Determine the [X, Y] coordinate at the center of the cell enclosing the given text.  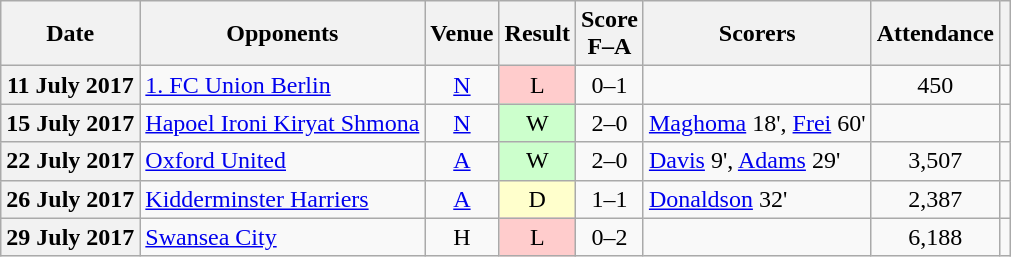
ScoreF–A [609, 34]
Result [537, 34]
0–2 [609, 237]
Maghoma 18', Frei 60' [757, 123]
29 July 2017 [70, 237]
Swansea City [282, 237]
2,387 [935, 199]
Date [70, 34]
11 July 2017 [70, 85]
Donaldson 32' [757, 199]
1–1 [609, 199]
Attendance [935, 34]
22 July 2017 [70, 161]
3,507 [935, 161]
1. FC Union Berlin [282, 85]
15 July 2017 [70, 123]
Opponents [282, 34]
Oxford United [282, 161]
26 July 2017 [70, 199]
450 [935, 85]
H [462, 237]
6,188 [935, 237]
0–1 [609, 85]
Kidderminster Harriers [282, 199]
Scorers [757, 34]
D [537, 199]
Davis 9', Adams 29' [757, 161]
Hapoel Ironi Kiryat Shmona [282, 123]
Venue [462, 34]
